Search for the cell housing the specified text and yield its [x, y] center coordinate. 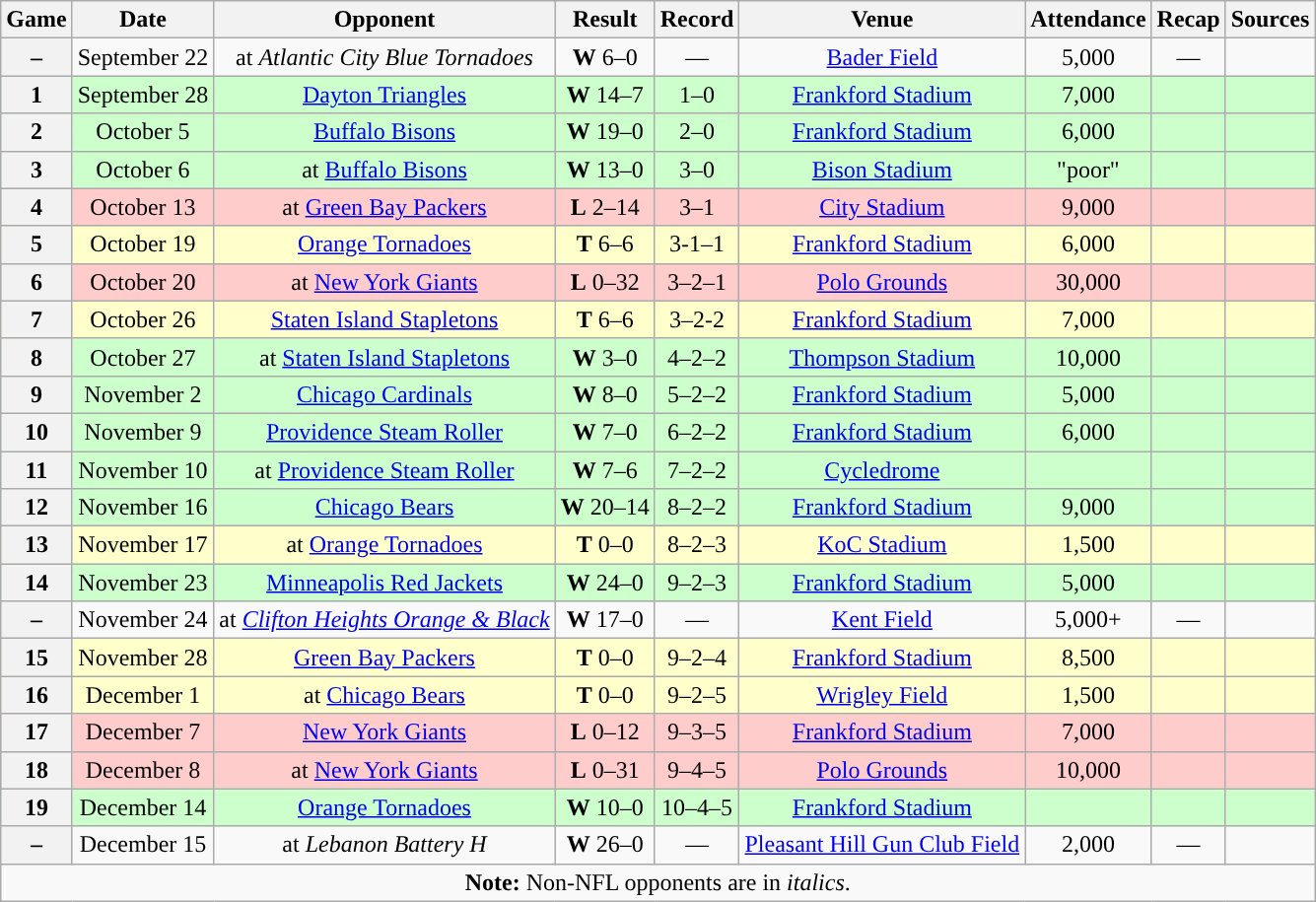
Bader Field [882, 57]
Attendance [1088, 20]
9–2–5 [697, 695]
Cycledrome [882, 470]
3–2–1 [697, 282]
W 26–0 [605, 845]
L 0–31 [605, 770]
18 [36, 770]
4–2–2 [697, 357]
October 27 [143, 357]
at Lebanon Battery H [384, 845]
at Green Bay Packers [384, 207]
W 3–0 [605, 357]
5 [36, 244]
at Atlantic City Blue Tornadoes [384, 57]
November 24 [143, 620]
W 20–14 [605, 508]
5–2–2 [697, 394]
W 8–0 [605, 394]
8–2–2 [697, 508]
W 6–0 [605, 57]
Sources [1270, 20]
November 2 [143, 394]
1 [36, 95]
November 9 [143, 432]
9–4–5 [697, 770]
December 7 [143, 732]
3–1 [697, 207]
Recap [1189, 20]
14 [36, 583]
October 19 [143, 244]
October 5 [143, 132]
Dayton Triangles [384, 95]
9 [36, 394]
September 22 [143, 57]
5,000+ [1088, 620]
Pleasant Hill Gun Club Field [882, 845]
November 16 [143, 508]
1–0 [697, 95]
at Providence Steam Roller [384, 470]
New York Giants [384, 732]
9–2–3 [697, 583]
30,000 [1088, 282]
Green Bay Packers [384, 658]
at Staten Island Stapletons [384, 357]
October 20 [143, 282]
9–2–4 [697, 658]
2 [36, 132]
3–0 [697, 170]
8 [36, 357]
12 [36, 508]
3–2-2 [697, 319]
W 24–0 [605, 583]
W 10–0 [605, 807]
Thompson Stadium [882, 357]
9–3–5 [697, 732]
November 17 [143, 545]
Note: Non-NFL opponents are in italics. [658, 882]
December 8 [143, 770]
W 17–0 [605, 620]
November 28 [143, 658]
10 [36, 432]
at Chicago Bears [384, 695]
11 [36, 470]
W 13–0 [605, 170]
Game [36, 20]
Buffalo Bisons [384, 132]
L 0–12 [605, 732]
3-1–1 [697, 244]
December 14 [143, 807]
17 [36, 732]
Record [697, 20]
2–0 [697, 132]
Chicago Cardinals [384, 394]
Chicago Bears [384, 508]
Date [143, 20]
10–4–5 [697, 807]
6 [36, 282]
L 0–32 [605, 282]
Providence Steam Roller [384, 432]
7–2–2 [697, 470]
October 13 [143, 207]
2,000 [1088, 845]
15 [36, 658]
16 [36, 695]
7 [36, 319]
Venue [882, 20]
13 [36, 545]
at Clifton Heights Orange & Black [384, 620]
October 6 [143, 170]
W 19–0 [605, 132]
"poor" [1088, 170]
Opponent [384, 20]
W 14–7 [605, 95]
8–2–3 [697, 545]
at Buffalo Bisons [384, 170]
W 7–0 [605, 432]
Result [605, 20]
Wrigley Field [882, 695]
at Orange Tornadoes [384, 545]
City Stadium [882, 207]
3 [36, 170]
November 23 [143, 583]
October 26 [143, 319]
Bison Stadium [882, 170]
December 15 [143, 845]
19 [36, 807]
4 [36, 207]
6–2–2 [697, 432]
December 1 [143, 695]
W 7–6 [605, 470]
KoC Stadium [882, 545]
Staten Island Stapletons [384, 319]
L 2–14 [605, 207]
September 28 [143, 95]
Kent Field [882, 620]
8,500 [1088, 658]
November 10 [143, 470]
Minneapolis Red Jackets [384, 583]
